Capture the cell that displays the provided text and extract its (X, Y) central coordinate. 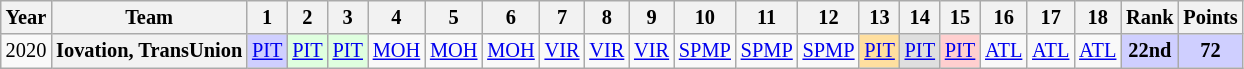
9 (652, 17)
Iovation, TransUnion (149, 51)
16 (1004, 17)
22nd (1150, 51)
12 (829, 17)
5 (454, 17)
15 (960, 17)
1 (267, 17)
10 (705, 17)
7 (562, 17)
18 (1098, 17)
8 (606, 17)
Year (26, 17)
Rank (1150, 17)
17 (1050, 17)
Points (1211, 17)
4 (396, 17)
11 (767, 17)
14 (920, 17)
3 (348, 17)
6 (510, 17)
72 (1211, 51)
2 (307, 17)
2020 (26, 51)
13 (879, 17)
Team (149, 17)
